For the text-containing cell, return its midpoint in (X, Y) coordinate format. 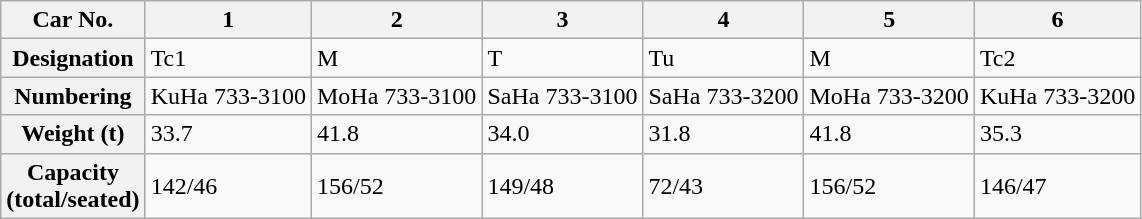
MoHa 733-3100 (396, 96)
Numbering (73, 96)
Tc1 (228, 58)
142/46 (228, 186)
35.3 (1057, 134)
4 (724, 20)
Tc2 (1057, 58)
1 (228, 20)
6 (1057, 20)
5 (889, 20)
149/48 (562, 186)
Designation (73, 58)
2 (396, 20)
SaHa 733-3200 (724, 96)
33.7 (228, 134)
Tu (724, 58)
72/43 (724, 186)
KuHa 733-3200 (1057, 96)
34.0 (562, 134)
Car No. (73, 20)
SaHa 733-3100 (562, 96)
31.8 (724, 134)
Capacity(total/seated) (73, 186)
3 (562, 20)
T (562, 58)
MoHa 733-3200 (889, 96)
Weight (t) (73, 134)
KuHa 733-3100 (228, 96)
146/47 (1057, 186)
